Extract the [x, y] coordinate from the center of the cell holding the provided text.  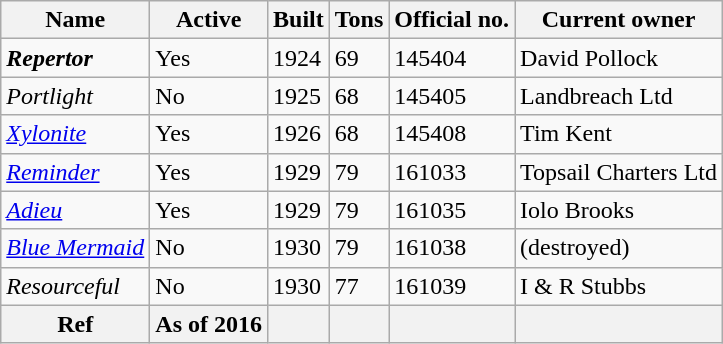
Name [76, 20]
Repertor [76, 58]
Current owner [619, 20]
145404 [452, 58]
161035 [452, 210]
(destroyed) [619, 248]
145405 [452, 96]
David Pollock [619, 58]
161033 [452, 172]
Portlight [76, 96]
Tons [359, 20]
Tim Kent [619, 134]
Iolo Brooks [619, 210]
1924 [299, 58]
Xylonite [76, 134]
Built [299, 20]
Resourceful [76, 286]
Adieu [76, 210]
Landbreach Ltd [619, 96]
Blue Mermaid [76, 248]
77 [359, 286]
Ref [76, 324]
69 [359, 58]
Active [209, 20]
I & R Stubbs [619, 286]
Topsail Charters Ltd [619, 172]
161038 [452, 248]
161039 [452, 286]
145408 [452, 134]
1925 [299, 96]
1926 [299, 134]
Reminder [76, 172]
As of 2016 [209, 324]
Official no. [452, 20]
